Extract the (X, Y) coordinate from the center of the cell holding the provided text.  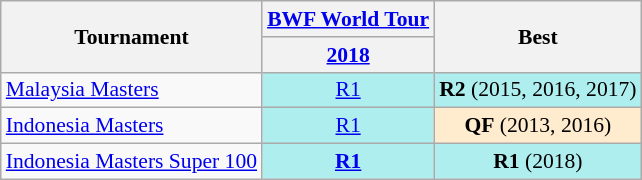
Indonesia Masters Super 100 (132, 162)
BWF World Tour (348, 19)
R2 (2015, 2016, 2017) (538, 90)
Indonesia Masters (132, 126)
Best (538, 36)
2018 (348, 55)
Tournament (132, 36)
QF (2013, 2016) (538, 126)
Malaysia Masters (132, 90)
R1 (2018) (538, 162)
